Extract the (x, y) coordinate from the center of the cell holding the provided text.  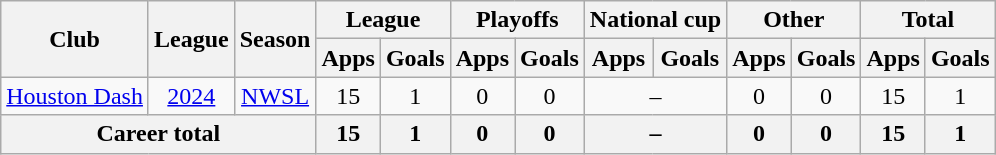
Playoffs (517, 20)
Season (275, 39)
Career total (158, 134)
Club (75, 39)
2024 (191, 96)
Other (794, 20)
National cup (655, 20)
Houston Dash (75, 96)
NWSL (275, 96)
Total (928, 20)
